For the text-containing cell, return its midpoint in [X, Y] coordinate format. 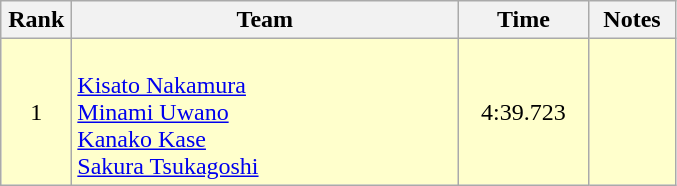
Team [265, 20]
Rank [36, 20]
Kisato NakamuraMinami UwanoKanako KaseSakura Tsukagoshi [265, 112]
1 [36, 112]
4:39.723 [524, 112]
Time [524, 20]
Notes [632, 20]
